Provide the [X, Y] coordinate of the cell's center where the given text is located.  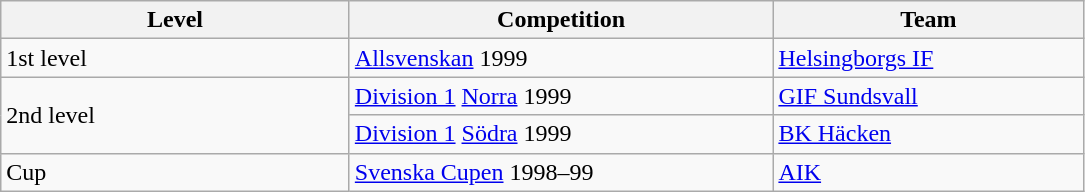
1st level [176, 58]
Level [176, 20]
GIF Sundsvall [928, 96]
Competition [561, 20]
2nd level [176, 115]
Team [928, 20]
Svenska Cupen 1998–99 [561, 172]
Cup [176, 172]
Division 1 Södra 1999 [561, 134]
Helsingborgs IF [928, 58]
Allsvenskan 1999 [561, 58]
BK Häcken [928, 134]
Division 1 Norra 1999 [561, 96]
AIK [928, 172]
